Search for the cell housing the specified text and yield its (x, y) center coordinate. 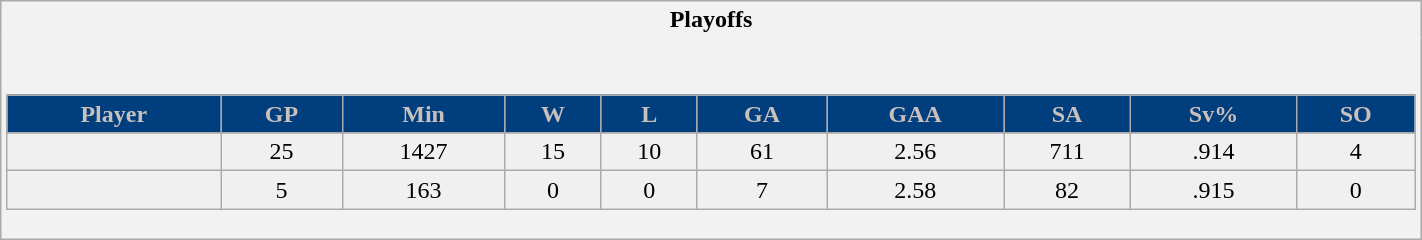
SA (1068, 114)
Player GP Min W L GA GAA SA Sv% SO 25 1427 15 10 61 2.56 711 .914 4 5 163 0 0 7 2.58 82 .915 0 (711, 138)
W (553, 114)
Playoffs (711, 20)
2.58 (916, 190)
Sv% (1214, 114)
.914 (1214, 152)
25 (281, 152)
7 (762, 190)
Min (423, 114)
.915 (1214, 190)
2.56 (916, 152)
5 (281, 190)
SO (1356, 114)
10 (649, 152)
4 (1356, 152)
61 (762, 152)
GA (762, 114)
GP (281, 114)
GAA (916, 114)
L (649, 114)
Player (114, 114)
163 (423, 190)
82 (1068, 190)
711 (1068, 152)
15 (553, 152)
1427 (423, 152)
